Identify which cell holds the provided text, then report its [X, Y] central coordinate. 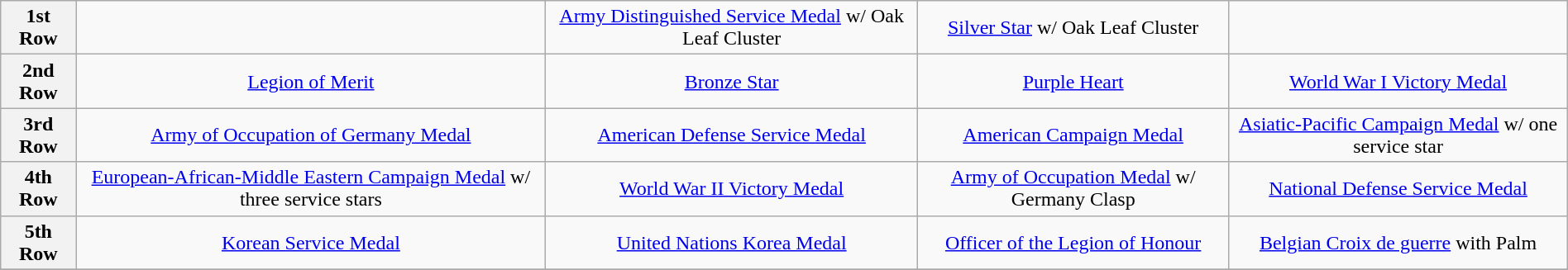
1st Row [38, 28]
3rd Row [38, 135]
Army of Occupation of Germany Medal [311, 135]
American Defense Service Medal [731, 135]
United Nations Korea Medal [731, 243]
Bronze Star [731, 81]
European-African-Middle Eastern Campaign Medal w/ three service stars [311, 188]
American Campaign Medal [1073, 135]
2nd Row [38, 81]
Officer of the Legion of Honour [1073, 243]
Silver Star w/ Oak Leaf Cluster [1073, 28]
World War I Victory Medal [1398, 81]
Army Distinguished Service Medal w/ Oak Leaf Cluster [731, 28]
Legion of Merit [311, 81]
Purple Heart [1073, 81]
Korean Service Medal [311, 243]
Asiatic-Pacific Campaign Medal w/ one service star [1398, 135]
World War II Victory Medal [731, 188]
Army of Occupation Medal w/ Germany Clasp [1073, 188]
5th Row [38, 243]
Belgian Croix de guerre with Palm [1398, 243]
National Defense Service Medal [1398, 188]
4th Row [38, 188]
